Detect which cell encompasses the target text, then output its [x, y] center coordinate. 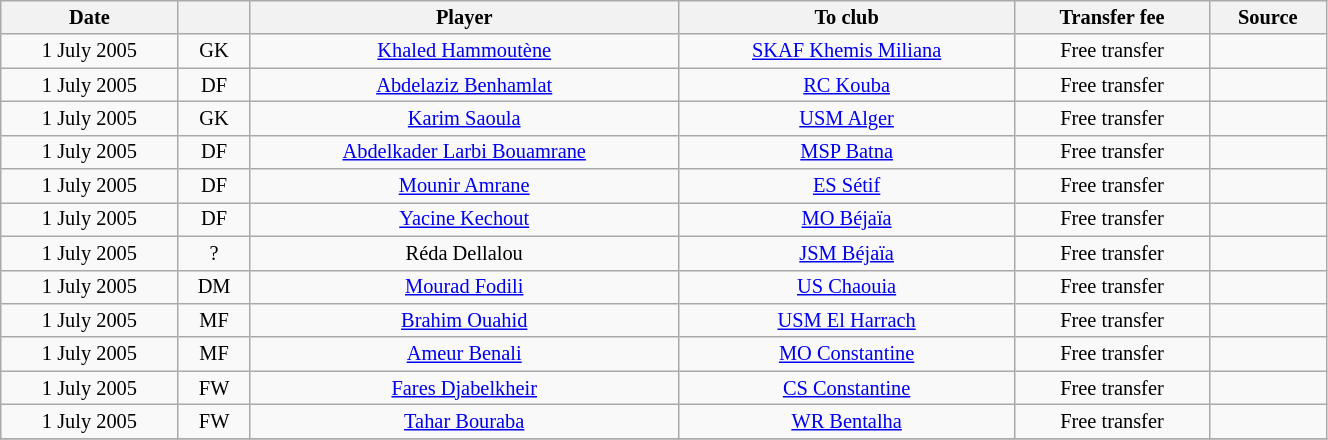
ES Sétif [846, 186]
Khaled Hammoutène [464, 51]
US Chaouia [846, 287]
? [214, 253]
USM El Harrach [846, 320]
Player [464, 17]
DM [214, 287]
Fares Djabelkheir [464, 388]
CS Constantine [846, 388]
Mounir Amrane [464, 186]
Réda Dellalou [464, 253]
MSP Batna [846, 152]
Abdelkader Larbi Bouamrane [464, 152]
Ameur Benali [464, 354]
USM Alger [846, 118]
Date [90, 17]
To club [846, 17]
Karim Saoula [464, 118]
Source [1268, 17]
Tahar Bouraba [464, 421]
Transfer fee [1112, 17]
Yacine Kechout [464, 219]
Brahim Ouahid [464, 320]
JSM Béjaïa [846, 253]
Abdelaziz Benhamlat [464, 85]
WR Bentalha [846, 421]
MO Béjaïa [846, 219]
Mourad Fodili [464, 287]
RC Kouba [846, 85]
SKAF Khemis Miliana [846, 51]
MO Constantine [846, 354]
